Search for the cell housing the specified text and yield its [X, Y] center coordinate. 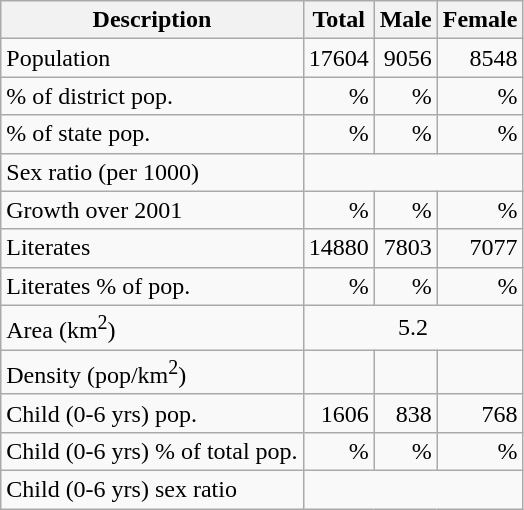
14880 [338, 248]
Density (pop/km2) [152, 372]
Child (0-6 yrs) % of total pop. [152, 451]
9056 [406, 58]
Description [152, 20]
7077 [480, 248]
17604 [338, 58]
Child (0-6 yrs) sex ratio [152, 489]
% of state pop. [152, 134]
Child (0-6 yrs) pop. [152, 413]
Population [152, 58]
768 [480, 413]
Area (km2) [152, 328]
Male [406, 20]
1606 [338, 413]
5.2 [413, 328]
% of district pop. [152, 96]
Literates [152, 248]
8548 [480, 58]
Sex ratio (per 1000) [152, 172]
Female [480, 20]
Literates % of pop. [152, 286]
Growth over 2001 [152, 210]
7803 [406, 248]
838 [406, 413]
Total [338, 20]
